Detect which cell encompasses the target text, then output its [x, y] center coordinate. 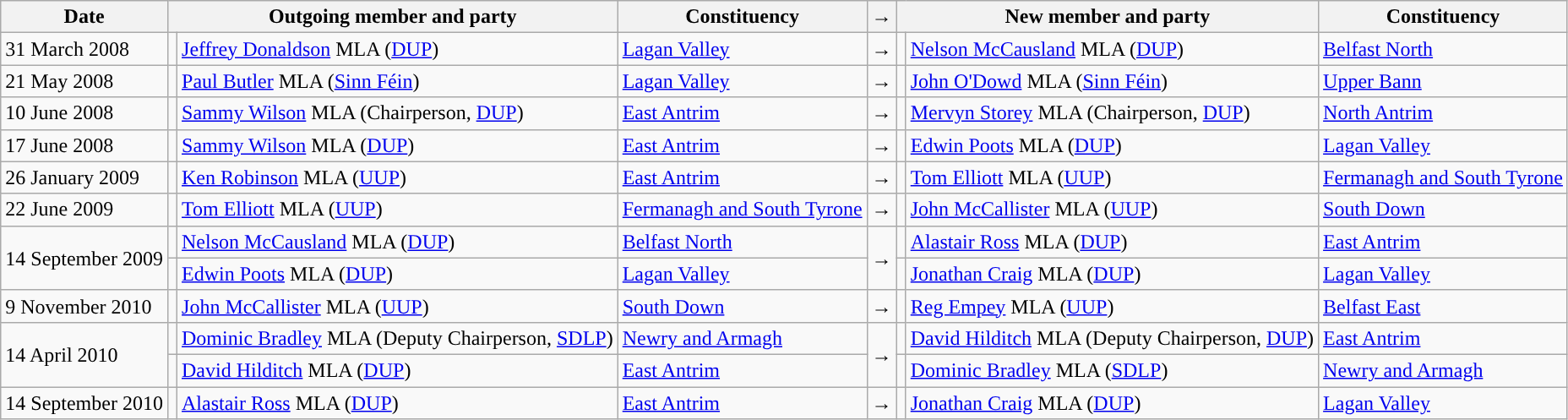
Mervyn Storey MLA (Chairperson, DUP) [1112, 113]
Dominic Bradley MLA (SDLP) [1112, 370]
17 June 2008 [84, 145]
Belfast East [1443, 306]
Sammy Wilson MLA (Chairperson, DUP) [398, 113]
Upper Bann [1443, 81]
22 June 2009 [84, 210]
14 April 2010 [84, 354]
14 September 2009 [84, 258]
9 November 2010 [84, 306]
31 March 2008 [84, 49]
26 January 2009 [84, 177]
North Antrim [1443, 113]
Dominic Bradley MLA (Deputy Chairperson, SDLP) [398, 338]
Sammy Wilson MLA (DUP) [398, 145]
Paul Butler MLA (Sinn Féin) [398, 81]
10 June 2008 [84, 113]
14 September 2010 [84, 403]
Jeffrey Donaldson MLA (DUP) [398, 49]
21 May 2008 [84, 81]
Reg Empey MLA (UUP) [1112, 306]
John O'Dowd MLA (Sinn Féin) [1112, 81]
David Hilditch MLA (Deputy Chairperson, DUP) [1112, 338]
Outgoing member and party [392, 17]
David Hilditch MLA (DUP) [398, 370]
Ken Robinson MLA (UUP) [398, 177]
New member and party [1107, 17]
Date [84, 17]
